From the cell containing the given text, extract its center point as (X, Y) coordinate. 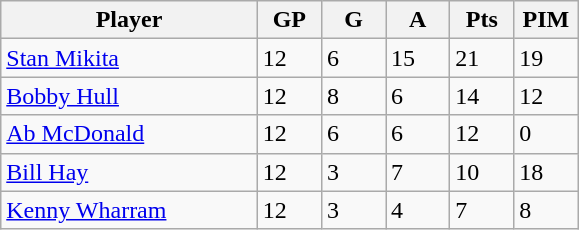
G (353, 20)
Bobby Hull (130, 96)
21 (482, 58)
10 (482, 172)
0 (546, 134)
4 (418, 210)
A (418, 20)
Player (130, 20)
Ab McDonald (130, 134)
19 (546, 58)
14 (482, 96)
PIM (546, 20)
18 (546, 172)
Stan Mikita (130, 58)
Kenny Wharram (130, 210)
Pts (482, 20)
15 (418, 58)
GP (289, 20)
Bill Hay (130, 172)
